Provide the [X, Y] coordinate of the cell's center where the given text is located.  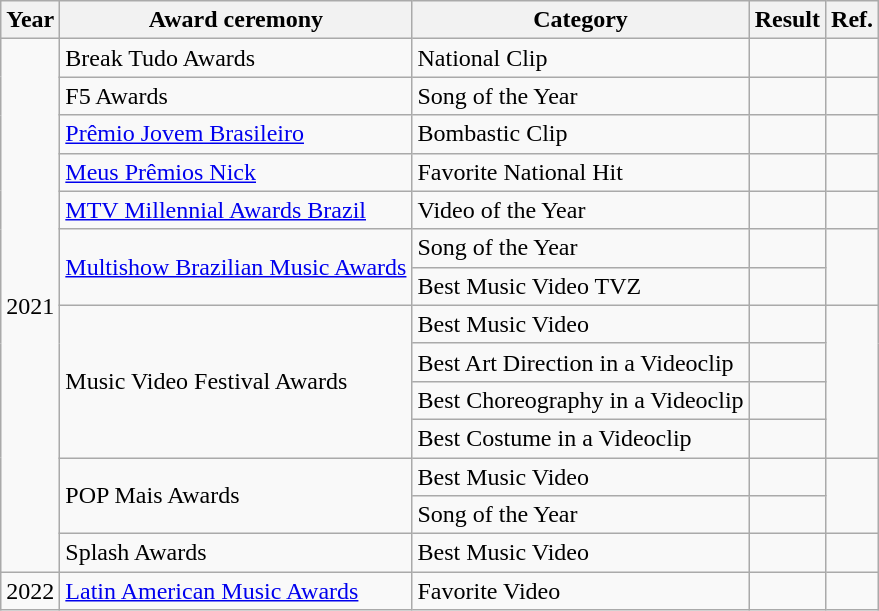
Prêmio Jovem Brasileiro [236, 134]
MTV Millennial Awards Brazil [236, 210]
POP Mais Awards [236, 496]
Music Video Festival Awards [236, 381]
Best Art Direction in a Videoclip [580, 362]
Meus Prêmios Nick [236, 172]
Best Music Video TVZ [580, 286]
Favorite Video [580, 591]
F5 Awards [236, 96]
Best Costume in a Videoclip [580, 438]
Ref. [852, 20]
Category [580, 20]
Multishow Brazilian Music Awards [236, 267]
Best Choreography in a Videoclip [580, 400]
Year [30, 20]
Break Tudo Awards [236, 58]
National Clip [580, 58]
Bombastic Clip [580, 134]
Favorite National Hit [580, 172]
Splash Awards [236, 553]
Latin American Music Awards [236, 591]
2022 [30, 591]
2021 [30, 306]
Award ceremony [236, 20]
Result [787, 20]
Video of the Year [580, 210]
